Determine the [x, y] coordinate at the center of the cell enclosing the given text.  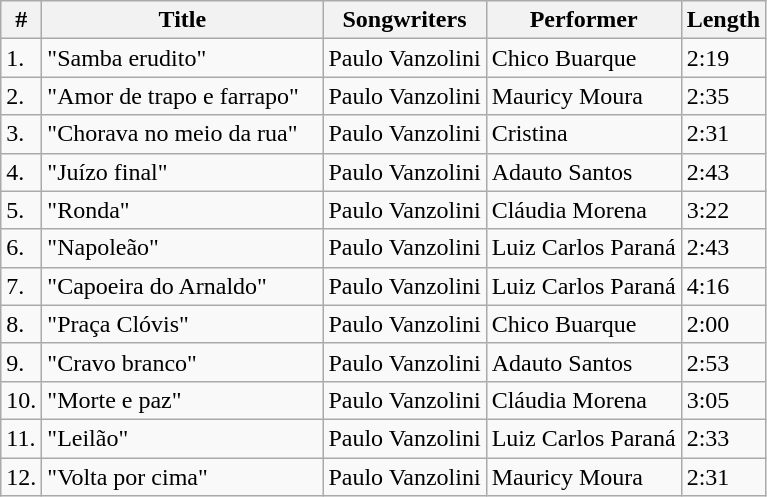
"Capoeira do Arnaldo" [182, 286]
Cristina [584, 134]
4. [22, 172]
"Volta por cima" [182, 477]
Length [723, 20]
2:33 [723, 438]
6. [22, 248]
2:19 [723, 58]
9. [22, 362]
"Juízo final" [182, 172]
4:16 [723, 286]
"Amor de trapo e farrapo" [182, 96]
12. [22, 477]
Performer [584, 20]
2:35 [723, 96]
3. [22, 134]
"Samba erudito" [182, 58]
"Morte e paz" [182, 400]
"Chorava no meio da rua" [182, 134]
5. [22, 210]
1. [22, 58]
3:22 [723, 210]
8. [22, 324]
2:00 [723, 324]
2:53 [723, 362]
11. [22, 438]
"Praça Clóvis" [182, 324]
# [22, 20]
Songwriters [404, 20]
3:05 [723, 400]
"Cravo branco" [182, 362]
10. [22, 400]
Title [182, 20]
"Ronda" [182, 210]
7. [22, 286]
2. [22, 96]
"Leilão" [182, 438]
"Napoleão" [182, 248]
